Capture the cell that displays the provided text and extract its (x, y) central coordinate. 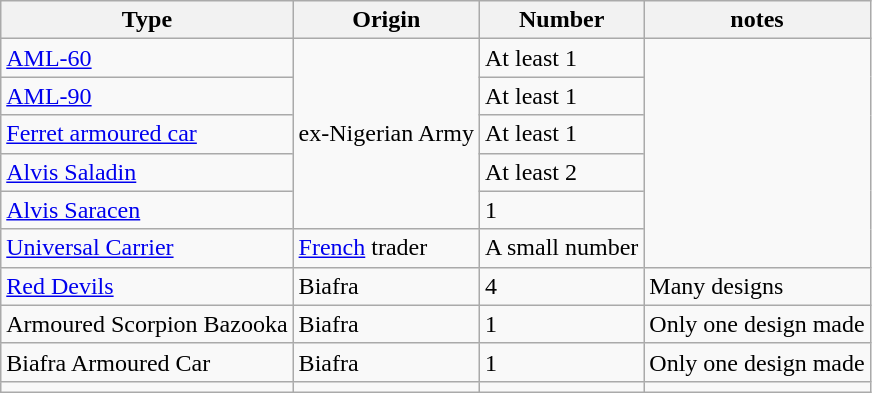
AML-60 (147, 58)
4 (561, 286)
At least 2 (561, 172)
Biafra Armoured Car (147, 362)
Red Devils (147, 286)
Universal Carrier (147, 248)
Alvis Saracen (147, 210)
notes (757, 20)
A small number (561, 248)
Armoured Scorpion Bazooka (147, 324)
Number (561, 20)
Alvis Saladin (147, 172)
Many designs (757, 286)
AML-90 (147, 96)
ex-Nigerian Army (386, 134)
Origin (386, 20)
Type (147, 20)
French trader (386, 248)
Ferret armoured car (147, 134)
